Extract the [X, Y] coordinate from the center of the cell holding the provided text.  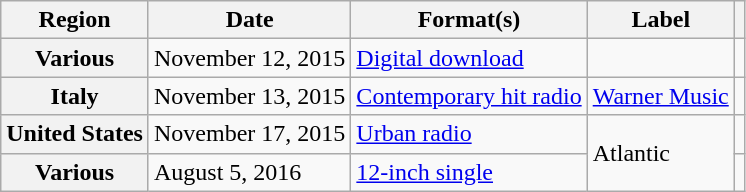
Region [75, 20]
November 13, 2015 [249, 96]
Format(s) [469, 20]
Digital download [469, 58]
12-inch single [469, 172]
Label [660, 20]
Urban radio [469, 134]
United States [75, 134]
November 12, 2015 [249, 58]
August 5, 2016 [249, 172]
Italy [75, 96]
Warner Music [660, 96]
Atlantic [660, 153]
Contemporary hit radio [469, 96]
Date [249, 20]
November 17, 2015 [249, 134]
